Return the (x, y) coordinate for the center point of the cell that contains the specified text.  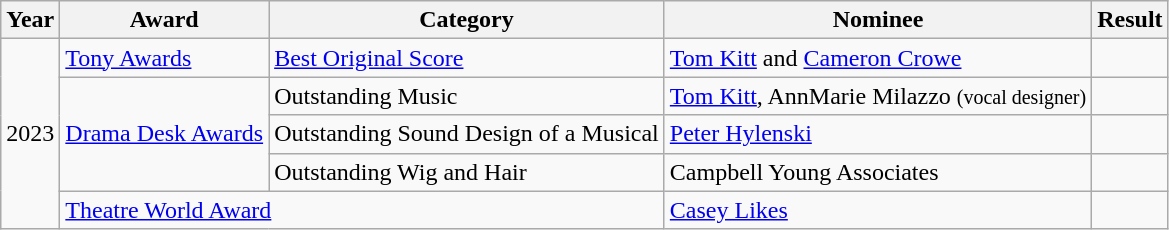
Casey Likes (878, 210)
2023 (30, 134)
Nominee (878, 20)
Tom Kitt and Cameron Crowe (878, 58)
Result (1130, 20)
Award (164, 20)
Theatre World Award (362, 210)
Year (30, 20)
Tom Kitt, AnnMarie Milazzo (vocal designer) (878, 96)
Peter Hylenski (878, 134)
Drama Desk Awards (164, 134)
Tony Awards (164, 58)
Outstanding Music (467, 96)
Outstanding Wig and Hair (467, 172)
Best Original Score (467, 58)
Category (467, 20)
Outstanding Sound Design of a Musical (467, 134)
Campbell Young Associates (878, 172)
